Output the (X, Y) coordinate of the center of the cell containing the given text.  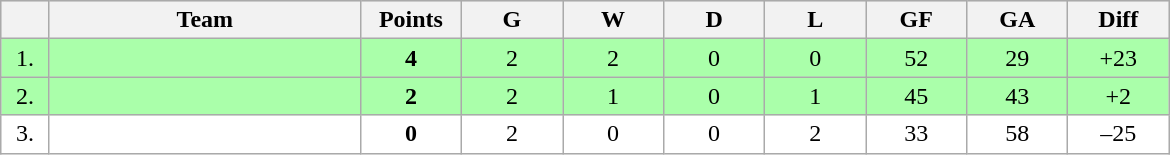
W (612, 20)
3. (26, 134)
4 (410, 58)
45 (916, 96)
29 (1018, 58)
43 (1018, 96)
+2 (1118, 96)
GA (1018, 20)
2. (26, 96)
+23 (1118, 58)
33 (916, 134)
GF (916, 20)
58 (1018, 134)
–25 (1118, 134)
G (512, 20)
L (816, 20)
52 (916, 58)
Diff (1118, 20)
Points (410, 20)
Team (204, 20)
1. (26, 58)
D (714, 20)
